For the text-containing cell, return its midpoint in [X, Y] coordinate format. 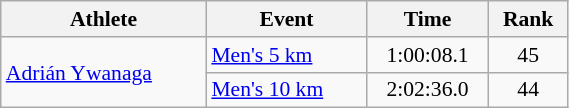
1:00:08.1 [428, 55]
Men's 10 km [286, 90]
Adrián Ywanaga [104, 72]
44 [528, 90]
Rank [528, 19]
Men's 5 km [286, 55]
45 [528, 55]
2:02:36.0 [428, 90]
Event [286, 19]
Time [428, 19]
Athlete [104, 19]
